For the text-containing cell, return its midpoint in [X, Y] coordinate format. 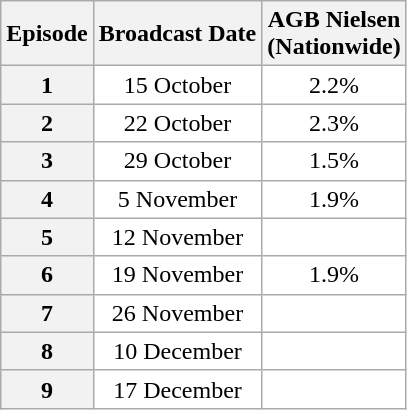
4 [47, 199]
1.5% [334, 161]
9 [47, 389]
2 [47, 123]
6 [47, 275]
10 December [178, 351]
15 October [178, 85]
29 October [178, 161]
3 [47, 161]
22 October [178, 123]
2.2% [334, 85]
17 December [178, 389]
5 [47, 237]
8 [47, 351]
5 November [178, 199]
1 [47, 85]
Broadcast Date [178, 34]
19 November [178, 275]
7 [47, 313]
12 November [178, 237]
Episode [47, 34]
2.3% [334, 123]
26 November [178, 313]
AGB Nielsen(Nationwide) [334, 34]
